Locate the cell with the specified text and output its [X, Y] center coordinate. 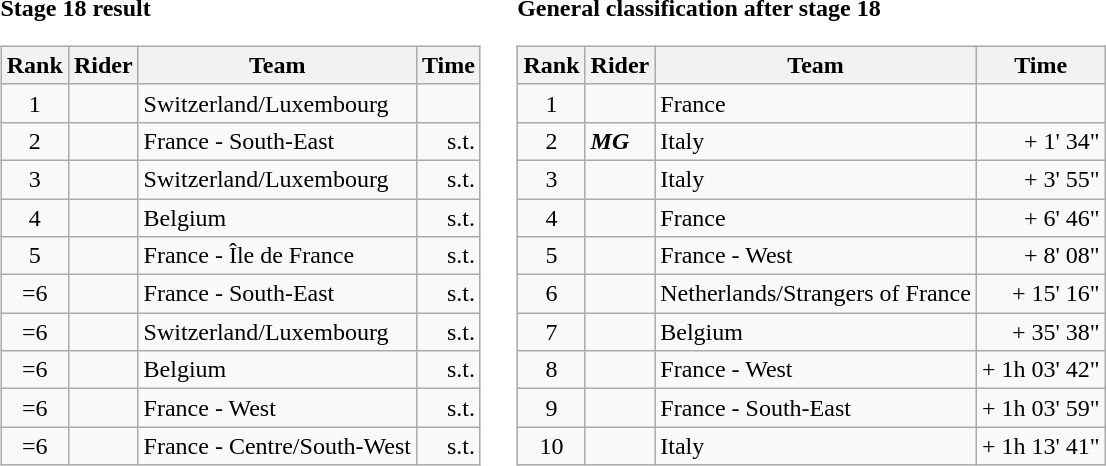
France - Centre/South-West [277, 446]
+ 15' 16" [1040, 294]
10 [552, 446]
+ 1h 03' 59" [1040, 408]
MG [620, 141]
France - Île de France [277, 256]
+ 1' 34" [1040, 141]
+ 3' 55" [1040, 179]
+ 1h 03' 42" [1040, 370]
8 [552, 370]
+ 8' 08" [1040, 256]
7 [552, 332]
Netherlands/Strangers of France [816, 294]
+ 6' 46" [1040, 217]
9 [552, 408]
6 [552, 294]
+ 35' 38" [1040, 332]
+ 1h 13' 41" [1040, 446]
